Identify which cell holds the provided text, then report its (x, y) central coordinate. 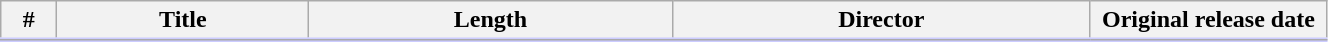
# (29, 21)
Director (881, 21)
Title (183, 21)
Length (490, 21)
Original release date (1208, 21)
